Pinpoint the cell where the given text exists, returning its [X, Y] midpoint coordinate. 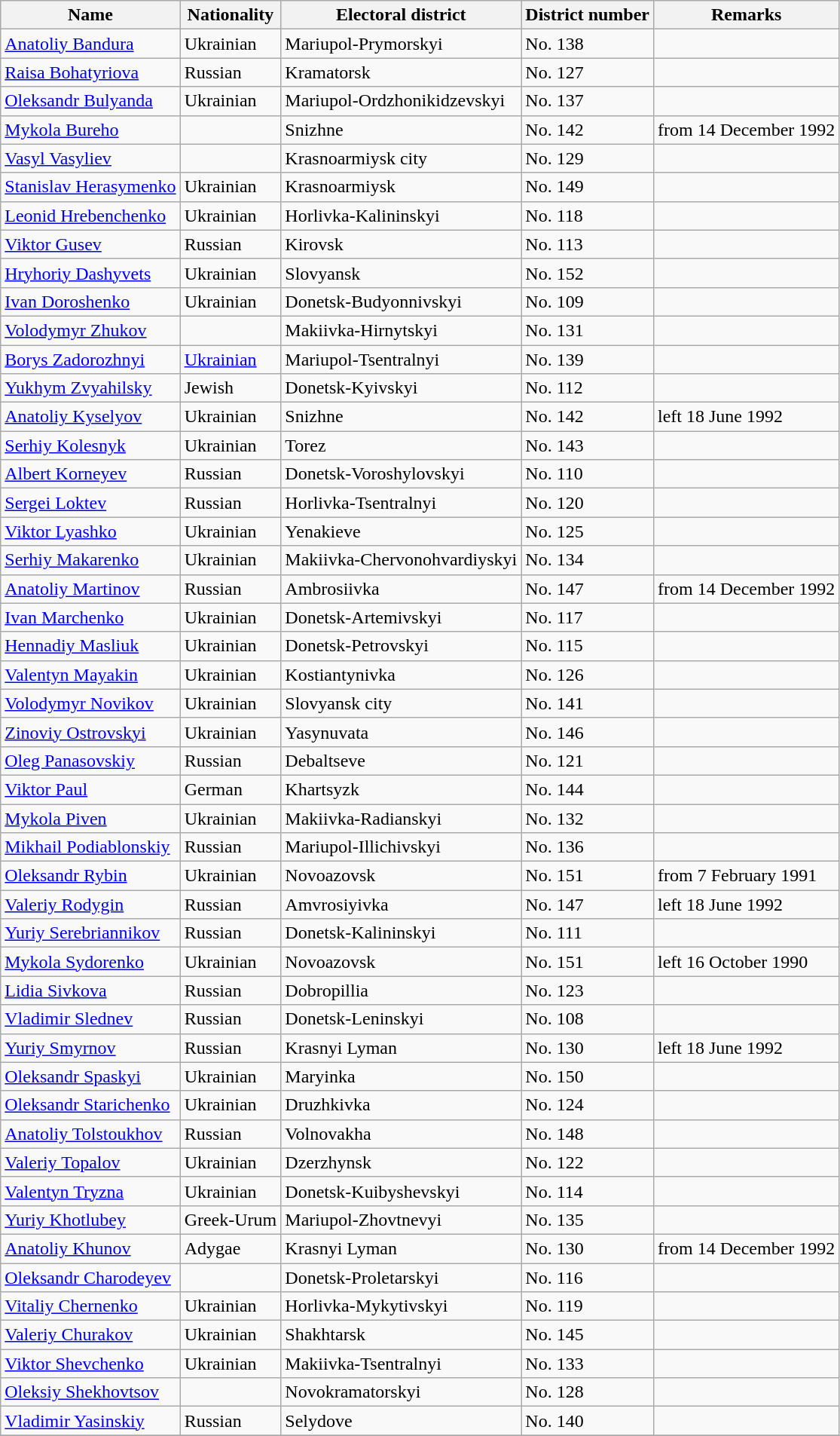
Viktor Lyashko [90, 531]
Mariupol-Tsentralnyi [401, 360]
Viktor Shevchenko [90, 1364]
Donetsk-Petrovskyi [401, 646]
No. 137 [588, 101]
No. 128 [588, 1392]
Stanislav Herasymenko [90, 187]
Vladimir Slednev [90, 1019]
No. 126 [588, 675]
Oleksiy Shekhovtsov [90, 1392]
Oleksandr Rybin [90, 876]
No. 111 [588, 933]
Adygae [231, 1248]
Kostiantynivka [401, 675]
Name [90, 15]
Anatoliy Khunov [90, 1248]
Ivan Doroshenko [90, 302]
Oleg Panasovskiy [90, 761]
Valeriy Topalov [90, 1162]
Mykola Sydorenko [90, 962]
No. 123 [588, 991]
Ivan Marchenko [90, 617]
No. 132 [588, 818]
Borys Zadorozhnyi [90, 360]
Donetsk-Kyivskyi [401, 388]
No. 139 [588, 360]
No. 108 [588, 1019]
No. 145 [588, 1335]
No. 134 [588, 560]
No. 143 [588, 445]
Electoral district [401, 15]
Valentyn Tryzna [90, 1191]
Amvrosiyivka [401, 905]
No. 144 [588, 789]
German [231, 789]
Donetsk-Leninskyi [401, 1019]
Vitaliy Chernenko [90, 1306]
Torez [401, 445]
left 16 October 1990 [747, 962]
Greek-Urum [231, 1220]
Oleksandr Spaskyi [90, 1076]
No. 118 [588, 216]
No. 150 [588, 1076]
Valeriy Rodygin [90, 905]
Donetsk-Voroshylovskyi [401, 474]
Mikhail Podiablonskiy [90, 847]
Serhiy Makarenko [90, 560]
District number [588, 15]
Donetsk-Kuibyshevskyi [401, 1191]
Lidia Sivkova [90, 991]
Makiivka-Tsentralnyi [401, 1364]
Oleksandr Bulyanda [90, 101]
Mykola Bureho [90, 130]
Mariupol-Prymorskyi [401, 44]
No. 149 [588, 187]
Sergei Loktev [90, 503]
Kirovsk [401, 244]
No. 112 [588, 388]
Donetsk-Kalininskyi [401, 933]
No. 120 [588, 503]
Makiivka-Chervonohvardiyskyi [401, 560]
Mariupol-Ordzhonikidzevskyi [401, 101]
No. 124 [588, 1105]
No. 109 [588, 302]
No. 135 [588, 1220]
Slovyansk city [401, 703]
Hryhoriy Dashyvets [90, 273]
No. 152 [588, 273]
Vasyl Vasyliev [90, 158]
Shakhtarsk [401, 1335]
Yuriy Khotlubey [90, 1220]
Yuriy Serebriannikov [90, 933]
No. 114 [588, 1191]
Leonid Hrebenchenko [90, 216]
Dzerzhynsk [401, 1162]
Anatoliy Kyselyov [90, 417]
Slovyansk [401, 273]
Maryinka [401, 1076]
Krasnoarmiysk city [401, 158]
Dobropillia [401, 991]
No. 133 [588, 1364]
Anatoliy Tolstoukhov [90, 1134]
Hennadiy Masliuk [90, 646]
No. 115 [588, 646]
Yukhym Zvyahilsky [90, 388]
Raisa Bohatyriova [90, 72]
Mariupol-Zhovtnevyi [401, 1220]
Mariupol-Illichivskyi [401, 847]
No. 121 [588, 761]
Ambrosiivka [401, 589]
Valentyn Mayakin [90, 675]
No. 138 [588, 44]
Kramatorsk [401, 72]
Horlivka-Kalininskyi [401, 216]
Mykola Piven [90, 818]
Viktor Paul [90, 789]
Jewish [231, 388]
Druzhkivka [401, 1105]
Oleksandr Starichenko [90, 1105]
Albert Korneyev [90, 474]
No. 129 [588, 158]
No. 116 [588, 1278]
No. 125 [588, 531]
Horlivka-Mykytivskyi [401, 1306]
Makiivka-Hirnytskyi [401, 330]
from 7 February 1991 [747, 876]
Yuriy Smyrnov [90, 1048]
No. 141 [588, 703]
Viktor Gusev [90, 244]
Volodymyr Zhukov [90, 330]
Vladimir Yasinskiy [90, 1421]
Khartsyzk [401, 789]
Valeriy Churakov [90, 1335]
Zinoviy Ostrovskyi [90, 732]
No. 146 [588, 732]
No. 113 [588, 244]
No. 127 [588, 72]
Yasynuvata [401, 732]
Remarks [747, 15]
Donetsk-Artemivskyi [401, 617]
No. 148 [588, 1134]
Nationality [231, 15]
Novokramatorskyi [401, 1392]
Debaltseve [401, 761]
No. 119 [588, 1306]
Volodymyr Novikov [90, 703]
No. 136 [588, 847]
Donetsk-Budyonnivskyi [401, 302]
Serhiy Kolesnyk [90, 445]
No. 117 [588, 617]
No. 122 [588, 1162]
Makiivka-Radianskyi [401, 818]
Donetsk-Proletarskyi [401, 1278]
Horlivka-Tsentralnyi [401, 503]
Anatoliy Bandura [90, 44]
No. 131 [588, 330]
Oleksandr Charodeyev [90, 1278]
Yenakieve [401, 531]
Anatoliy Martinov [90, 589]
Volnovakha [401, 1134]
No. 140 [588, 1421]
No. 110 [588, 474]
Krasnoarmiysk [401, 187]
Selydove [401, 1421]
